From the cell containing the given text, extract its center point as (x, y) coordinate. 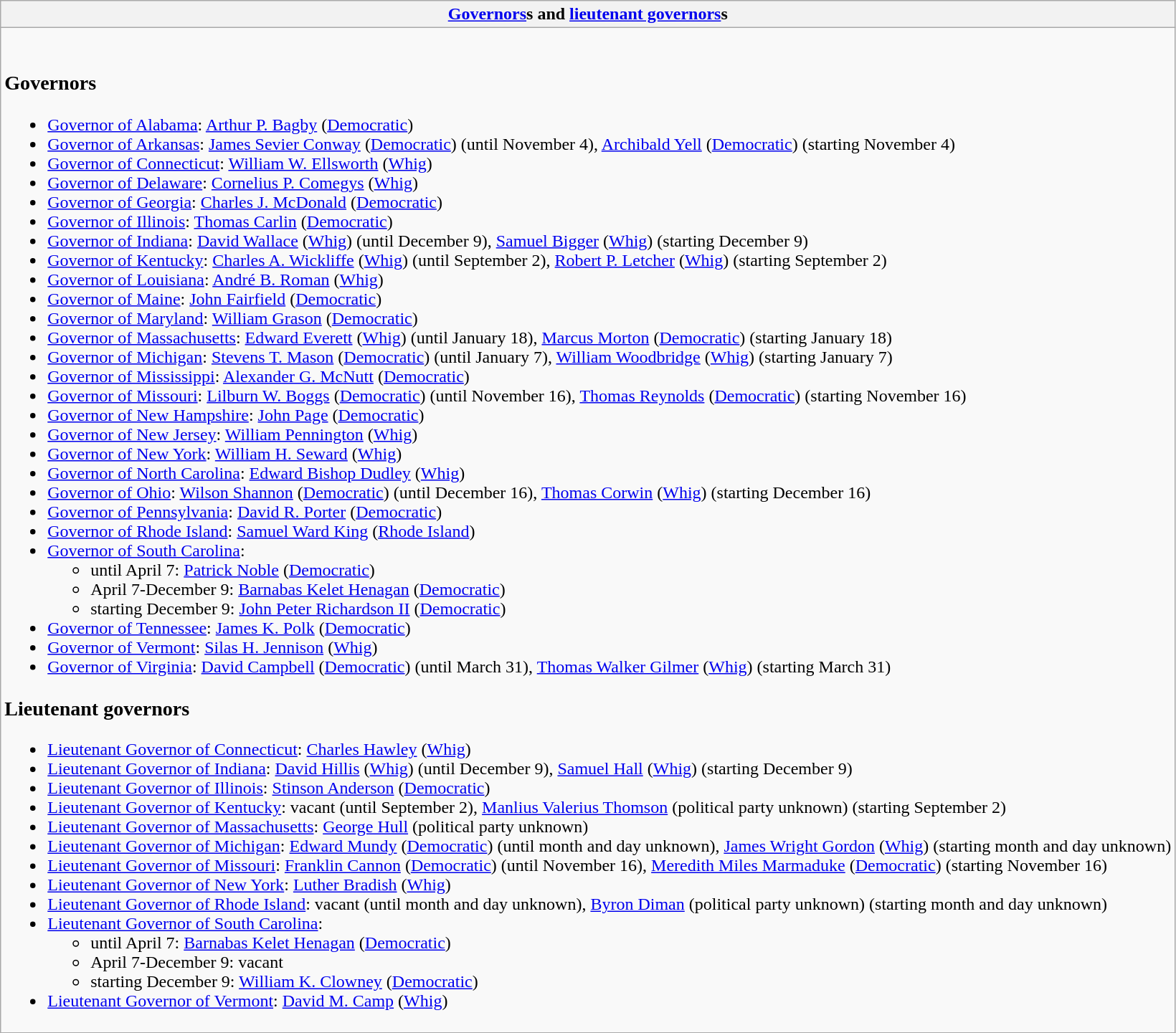
Governorss and lieutenant governorss (588, 14)
